Pinpoint the cell where the given text exists, returning its (x, y) midpoint coordinate. 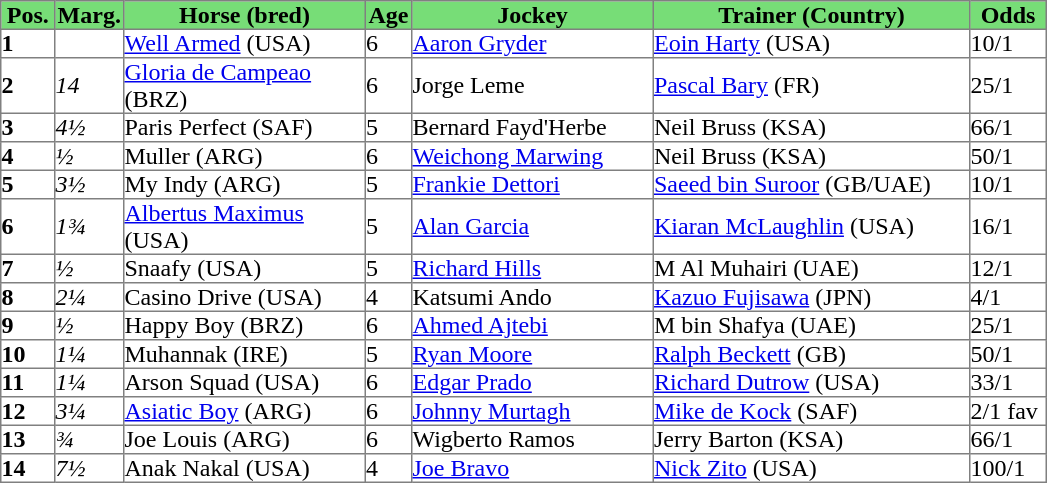
Trainer (Country) (811, 15)
16/1 (1008, 227)
Arson Squad (USA) (245, 382)
12 (28, 411)
Joe Louis (ARG) (245, 439)
Paris Perfect (SAF) (245, 127)
Marg. (90, 15)
Johnny Murtagh (533, 411)
Muller (ARG) (245, 156)
M Al Muhairi (UAE) (811, 268)
Weichong Marwing (533, 156)
33/1 (1008, 382)
Jockey (533, 15)
Nick Zito (USA) (811, 468)
3¼ (90, 411)
Ralph Beckett (GB) (811, 354)
M bin Shafya (UAE) (811, 325)
1¾ (90, 227)
Bernard Fayd'Herbe (533, 127)
Aaron Gryder (533, 43)
Odds (1008, 15)
Well Armed (USA) (245, 43)
Kiaran McLaughlin (USA) (811, 227)
Saeed bin Suroor (GB/UAE) (811, 184)
11 (28, 382)
Joe Bravo (533, 468)
10 (28, 354)
Mike de Kock (SAF) (811, 411)
Pascal Bary (FR) (811, 86)
8 (28, 297)
2/1 fav (1008, 411)
Age (388, 15)
¾ (90, 439)
Jerry Barton (KSA) (811, 439)
1 (28, 43)
Richard Dutrow (USA) (811, 382)
Ahmed Ajtebi (533, 325)
Casino Drive (USA) (245, 297)
4/1 (1008, 297)
Katsumi Ando (533, 297)
Pos. (28, 15)
Frankie Dettori (533, 184)
My Indy (ARG) (245, 184)
7½ (90, 468)
4½ (90, 127)
Jorge Leme (533, 86)
Happy Boy (BRZ) (245, 325)
13 (28, 439)
Ryan Moore (533, 354)
7 (28, 268)
100/1 (1008, 468)
3½ (90, 184)
3 (28, 127)
Alan Garcia (533, 227)
Anak Nakal (USA) (245, 468)
2 (28, 86)
Kazuo Fujisawa (JPN) (811, 297)
Edgar Prado (533, 382)
Horse (bred) (245, 15)
2¼ (90, 297)
9 (28, 325)
Gloria de Campeao (BRZ) (245, 86)
Snaafy (USA) (245, 268)
Albertus Maximus (USA) (245, 227)
12/1 (1008, 268)
Muhannak (IRE) (245, 354)
Wigberto Ramos (533, 439)
Asiatic Boy (ARG) (245, 411)
Eoin Harty (USA) (811, 43)
Richard Hills (533, 268)
